Search for the cell housing the specified text and yield its [x, y] center coordinate. 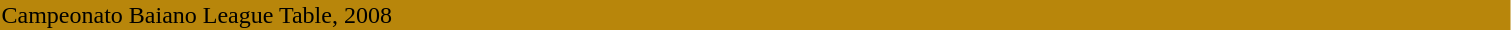
Campeonato Baiano League Table, 2008 [756, 15]
